Find where the given text appears and provide that cell's center as (X, Y) coordinate. 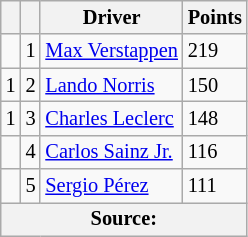
Carlos Sainz Jr. (111, 152)
Charles Leclerc (111, 118)
219 (215, 51)
Points (215, 17)
Sergio Pérez (111, 186)
3 (31, 118)
116 (215, 152)
Source: (124, 219)
4 (31, 152)
2 (31, 85)
5 (31, 186)
148 (215, 118)
111 (215, 186)
Max Verstappen (111, 51)
Lando Norris (111, 85)
Driver (111, 17)
150 (215, 85)
